Output the [x, y] coordinate of the center of the cell containing the given text.  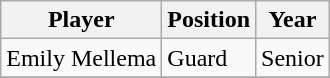
Player [82, 20]
Year [293, 20]
Emily Mellema [82, 58]
Guard [209, 58]
Senior [293, 58]
Position [209, 20]
